Provide the (x, y) coordinate of the cell's center where the given text is located.  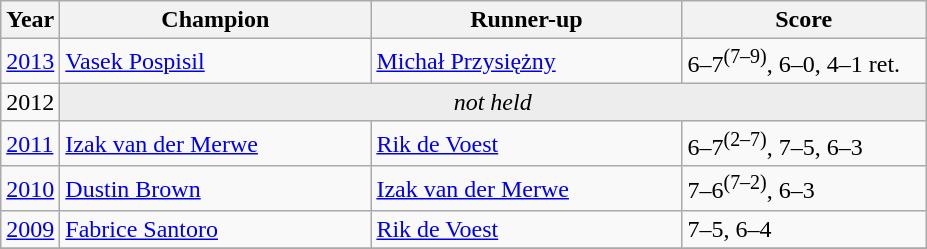
not held (493, 102)
Champion (216, 20)
Runner-up (526, 20)
Fabrice Santoro (216, 230)
Michał Przysiężny (526, 62)
6–7(7–9), 6–0, 4–1 ret. (804, 62)
2010 (30, 188)
2012 (30, 102)
7–6(7–2), 6–3 (804, 188)
2013 (30, 62)
Score (804, 20)
2011 (30, 144)
2009 (30, 230)
Dustin Brown (216, 188)
6–7(2–7), 7–5, 6–3 (804, 144)
Vasek Pospisil (216, 62)
7–5, 6–4 (804, 230)
Year (30, 20)
